Output the (x, y) coordinate of the center of the cell containing the given text.  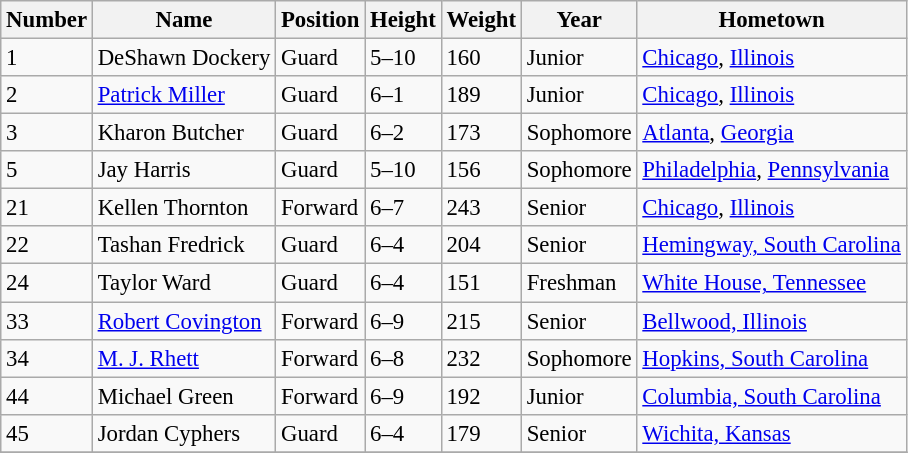
3 (47, 133)
6–2 (403, 133)
Jay Harris (184, 170)
204 (481, 245)
Height (403, 20)
243 (481, 208)
34 (47, 358)
33 (47, 321)
44 (47, 396)
6–1 (403, 95)
189 (481, 95)
5 (47, 170)
Jordan Cyphers (184, 433)
Patrick Miller (184, 95)
Name (184, 20)
24 (47, 283)
Kharon Butcher (184, 133)
Position (320, 20)
Taylor Ward (184, 283)
Freshman (579, 283)
Michael Green (184, 396)
6–8 (403, 358)
Philadelphia, Pennsylvania (772, 170)
Year (579, 20)
173 (481, 133)
White House, Tennessee (772, 283)
Tashan Fredrick (184, 245)
DeShawn Dockery (184, 58)
1 (47, 58)
192 (481, 396)
Robert Covington (184, 321)
Columbia, South Carolina (772, 396)
Atlanta, Georgia (772, 133)
151 (481, 283)
Kellen Thornton (184, 208)
Wichita, Kansas (772, 433)
232 (481, 358)
2 (47, 95)
Hometown (772, 20)
179 (481, 433)
45 (47, 433)
160 (481, 58)
Weight (481, 20)
215 (481, 321)
Bellwood, Illinois (772, 321)
Number (47, 20)
M. J. Rhett (184, 358)
22 (47, 245)
6–7 (403, 208)
21 (47, 208)
Hemingway, South Carolina (772, 245)
Hopkins, South Carolina (772, 358)
156 (481, 170)
